Output the [X, Y] coordinate of the center of the cell containing the given text.  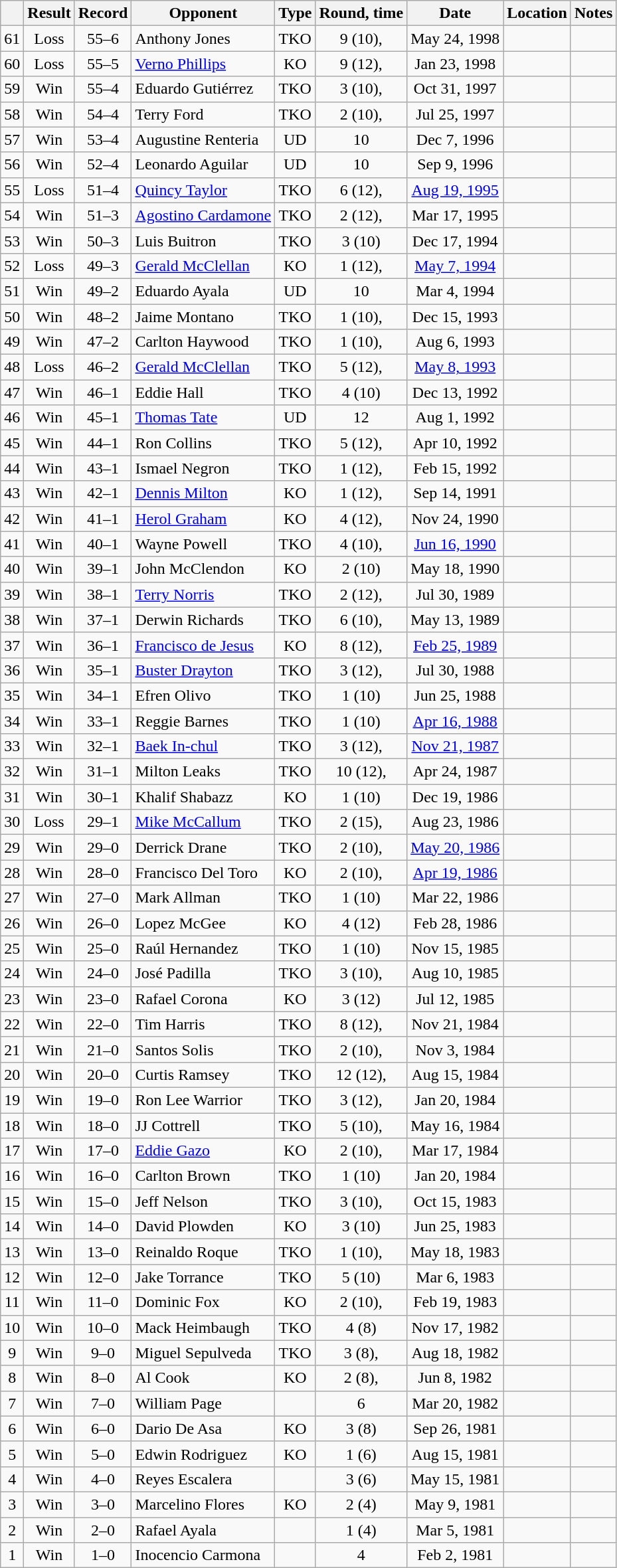
Feb 28, 1986 [456, 923]
26–0 [103, 923]
Nov 21, 1984 [456, 1024]
2–0 [103, 1529]
40 [12, 569]
47–2 [103, 342]
35 [12, 695]
45–1 [103, 418]
Dario De Asa [203, 1429]
14–0 [103, 1227]
58 [12, 114]
Reinaldo Roque [203, 1252]
9 (12), [361, 64]
Santos Solis [203, 1049]
Herol Graham [203, 519]
51 [12, 291]
Nov 21, 1987 [456, 746]
David Plowden [203, 1227]
Jun 8, 1982 [456, 1378]
43 [12, 493]
21 [12, 1049]
53–4 [103, 139]
2 (15), [361, 822]
May 16, 1984 [456, 1126]
60 [12, 64]
59 [12, 89]
Dec 17, 1994 [456, 240]
Augustine Renteria [203, 139]
38 [12, 620]
Al Cook [203, 1378]
Jeff Nelson [203, 1201]
35–1 [103, 670]
Milton Leaks [203, 772]
49 [12, 342]
Mar 4, 1994 [456, 291]
22–0 [103, 1024]
1–0 [103, 1555]
1 (4) [361, 1529]
Apr 10, 1992 [456, 443]
Apr 16, 1988 [456, 721]
36–1 [103, 645]
28–0 [103, 873]
2 [12, 1529]
51–3 [103, 215]
3 (8), [361, 1353]
29 [12, 847]
39–1 [103, 569]
Aug 19, 1995 [456, 190]
2 (10) [361, 569]
Inocencio Carmona [203, 1555]
41 [12, 544]
46–2 [103, 367]
34–1 [103, 695]
Terry Ford [203, 114]
30 [12, 822]
May 13, 1989 [456, 620]
Jun 25, 1988 [456, 695]
Raúl Hernandez [203, 948]
Aug 6, 1993 [456, 342]
Jun 25, 1983 [456, 1227]
Verno Phillips [203, 64]
Thomas Tate [203, 418]
54–4 [103, 114]
Mar 6, 1983 [456, 1277]
5–0 [103, 1454]
Mar 5, 1981 [456, 1529]
46–1 [103, 392]
Jul 12, 1985 [456, 999]
Aug 23, 1986 [456, 822]
28 [12, 873]
22 [12, 1024]
1 [12, 1555]
Terry Norris [203, 594]
3 (8) [361, 1429]
55–4 [103, 89]
John McClendon [203, 569]
Marcelino Flores [203, 1504]
Round, time [361, 13]
5 [12, 1454]
Sep 14, 1991 [456, 493]
43–1 [103, 468]
Eduardo Ayala [203, 291]
Tim Harris [203, 1024]
4 (10), [361, 544]
10 (12), [361, 772]
27 [12, 898]
25 [12, 948]
Jul 30, 1989 [456, 594]
Efren Olivo [203, 695]
18–0 [103, 1126]
7–0 [103, 1403]
Reggie Barnes [203, 721]
8 [12, 1378]
Baek In-chul [203, 746]
31–1 [103, 772]
Eddie Gazo [203, 1151]
53 [12, 240]
12–0 [103, 1277]
May 18, 1990 [456, 569]
Nov 17, 1982 [456, 1328]
16 [12, 1176]
9–0 [103, 1353]
8–0 [103, 1378]
13–0 [103, 1252]
2 (4) [361, 1504]
Apr 24, 1987 [456, 772]
23 [12, 999]
Jan 23, 1998 [456, 64]
Luis Buitron [203, 240]
Notes [593, 13]
Nov 15, 1985 [456, 948]
29–0 [103, 847]
6 (10), [361, 620]
Feb 19, 1983 [456, 1302]
50 [12, 317]
Result [49, 13]
40–1 [103, 544]
William Page [203, 1403]
Apr 19, 1986 [456, 873]
14 [12, 1227]
56 [12, 165]
23–0 [103, 999]
3 (6) [361, 1479]
9 [12, 1353]
4–0 [103, 1479]
41–1 [103, 519]
32–1 [103, 746]
13 [12, 1252]
Mike McCallum [203, 822]
30–1 [103, 797]
Aug 15, 1981 [456, 1454]
10–0 [103, 1328]
Dec 19, 1986 [456, 797]
54 [12, 215]
Dominic Fox [203, 1302]
48 [12, 367]
Eddie Hall [203, 392]
61 [12, 39]
Jul 30, 1988 [456, 670]
Rafael Corona [203, 999]
19 [12, 1100]
49–2 [103, 291]
55–5 [103, 64]
17–0 [103, 1151]
11 [12, 1302]
20–0 [103, 1075]
Sep 9, 1996 [456, 165]
26 [12, 923]
37 [12, 645]
Feb 15, 1992 [456, 468]
48–2 [103, 317]
Dec 15, 1993 [456, 317]
Agostino Cardamone [203, 215]
50–3 [103, 240]
32 [12, 772]
Aug 15, 1984 [456, 1075]
Buster Drayton [203, 670]
9 (10), [361, 39]
Mar 22, 1986 [456, 898]
Jul 25, 1997 [456, 114]
12 (12), [361, 1075]
Record [103, 13]
May 18, 1983 [456, 1252]
Aug 1, 1992 [456, 418]
29–1 [103, 822]
17 [12, 1151]
24–0 [103, 974]
May 7, 1994 [456, 266]
11–0 [103, 1302]
Jaime Montano [203, 317]
Anthony Jones [203, 39]
Oct 31, 1997 [456, 89]
Feb 25, 1989 [456, 645]
Type [295, 13]
Reyes Escalera [203, 1479]
Aug 18, 1982 [456, 1353]
Mar 20, 1982 [456, 1403]
15–0 [103, 1201]
Edwin Rodriguez [203, 1454]
José Padilla [203, 974]
6–0 [103, 1429]
49–3 [103, 266]
Oct 15, 1983 [456, 1201]
Derrick Drane [203, 847]
19–0 [103, 1100]
5 (10) [361, 1277]
Date [456, 13]
4 (12), [361, 519]
51–4 [103, 190]
3–0 [103, 1504]
Quincy Taylor [203, 190]
15 [12, 1201]
33–1 [103, 721]
44–1 [103, 443]
Miguel Sepulveda [203, 1353]
Jun 16, 1990 [456, 544]
Sep 26, 1981 [456, 1429]
34 [12, 721]
May 8, 1993 [456, 367]
Rafael Ayala [203, 1529]
46 [12, 418]
Opponent [203, 13]
Feb 2, 1981 [456, 1555]
Nov 24, 1990 [456, 519]
1 (6) [361, 1454]
Mack Heimbaugh [203, 1328]
55 [12, 190]
5 (10), [361, 1126]
Dec 13, 1992 [456, 392]
31 [12, 797]
52–4 [103, 165]
4 (12) [361, 923]
20 [12, 1075]
May 24, 1998 [456, 39]
Ismael Negron [203, 468]
Ron Collins [203, 443]
55–6 [103, 39]
Derwin Richards [203, 620]
Dennis Milton [203, 493]
Khalif Shabazz [203, 797]
May 20, 1986 [456, 847]
Wayne Powell [203, 544]
Mar 17, 1984 [456, 1151]
42 [12, 519]
Nov 3, 1984 [456, 1049]
Jake Torrance [203, 1277]
Lopez McGee [203, 923]
37–1 [103, 620]
May 15, 1981 [456, 1479]
6 (12), [361, 190]
42–1 [103, 493]
Francisco Del Toro [203, 873]
4 (10) [361, 392]
24 [12, 974]
52 [12, 266]
Ron Lee Warrior [203, 1100]
Carlton Brown [203, 1176]
44 [12, 468]
16–0 [103, 1176]
18 [12, 1126]
Leonardo Aguilar [203, 165]
Aug 10, 1985 [456, 974]
May 9, 1981 [456, 1504]
Mark Allman [203, 898]
21–0 [103, 1049]
45 [12, 443]
3 (12) [361, 999]
2 (8), [361, 1378]
7 [12, 1403]
Francisco de Jesus [203, 645]
JJ Cottrell [203, 1126]
36 [12, 670]
Dec 7, 1996 [456, 139]
38–1 [103, 594]
Curtis Ramsey [203, 1075]
39 [12, 594]
3 [12, 1504]
47 [12, 392]
Mar 17, 1995 [456, 215]
27–0 [103, 898]
25–0 [103, 948]
4 (8) [361, 1328]
Eduardo Gutiérrez [203, 89]
Location [537, 13]
57 [12, 139]
33 [12, 746]
Carlton Haywood [203, 342]
